Provide the [X, Y] coordinate of the cell's center where the given text is located.  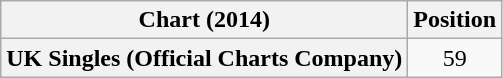
Chart (2014) [204, 20]
UK Singles (Official Charts Company) [204, 58]
59 [455, 58]
Position [455, 20]
